For the text-containing cell, return its midpoint in [X, Y] coordinate format. 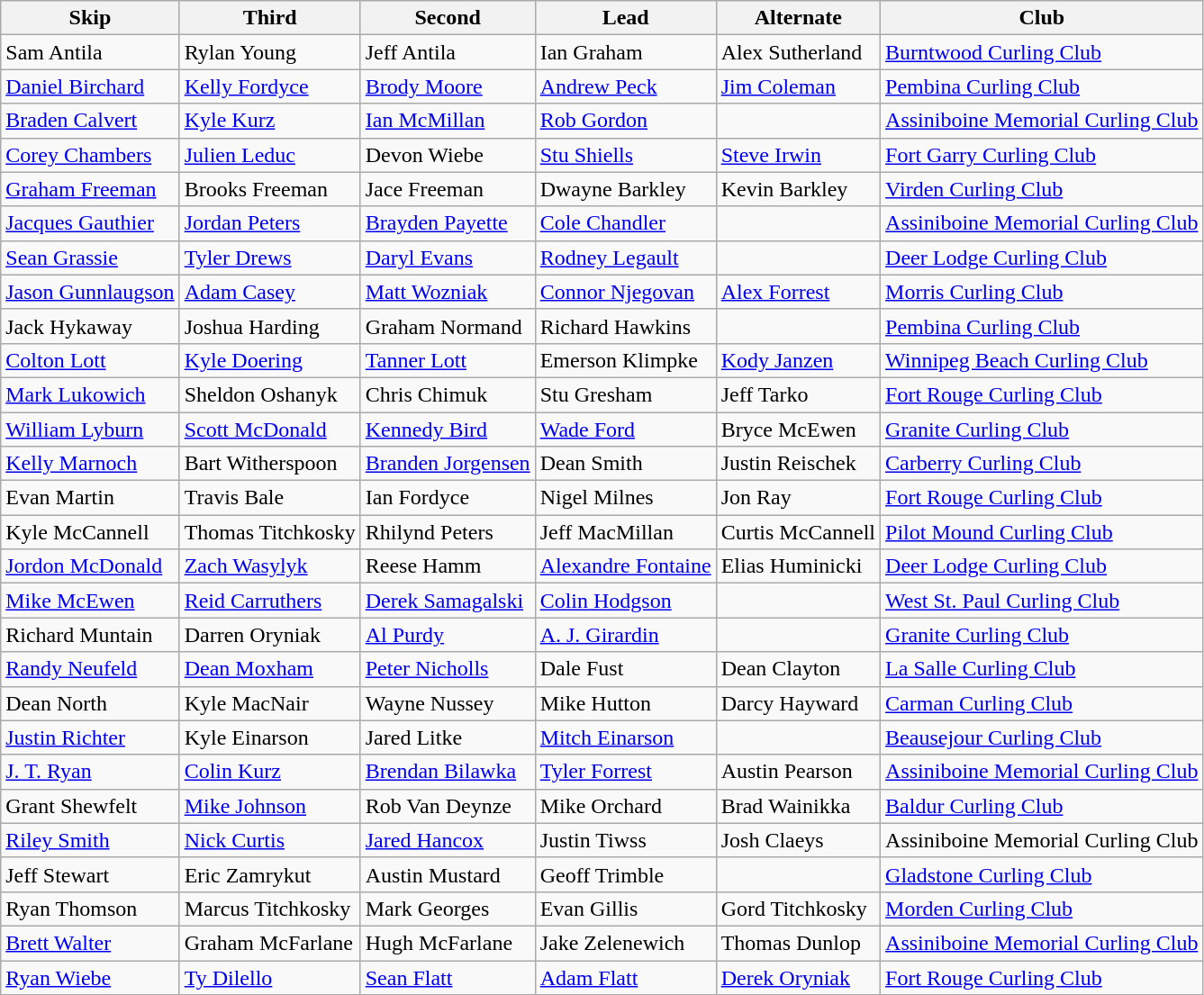
Scott McDonald [270, 430]
Alex Forrest [798, 292]
Daniel Birchard [90, 86]
Justin Richter [90, 737]
Mitch Einarson [625, 737]
Riley Smith [90, 840]
Julien Leduc [270, 155]
Tanner Lott [448, 360]
Gladstone Curling Club [1042, 874]
Richard Hawkins [625, 326]
Graham Normand [448, 326]
Sheldon Oshanyk [270, 394]
Darren Oryniak [270, 635]
Carberry Curling Club [1042, 464]
Adam Flatt [625, 977]
Gord Titchkosky [798, 909]
Stu Shiells [625, 155]
Devon Wiebe [448, 155]
Nick Curtis [270, 840]
Winnipeg Beach Curling Club [1042, 360]
Kennedy Bird [448, 430]
Kevin Barkley [798, 189]
Jared Litke [448, 737]
Jordan Peters [270, 223]
Graham McFarlane [270, 943]
Alternate [798, 18]
Zach Wasylyk [270, 566]
Morden Curling Club [1042, 909]
Jeff MacMillan [625, 532]
Al Purdy [448, 635]
Steve Irwin [798, 155]
Joshua Harding [270, 326]
Brad Wainikka [798, 806]
Alexandre Fontaine [625, 566]
Ty Dilello [270, 977]
Josh Claeys [798, 840]
Daryl Evans [448, 258]
Corey Chambers [90, 155]
Eric Zamrykut [270, 874]
Bart Witherspoon [270, 464]
Matt Wozniak [448, 292]
Beausejour Curling Club [1042, 737]
Rob Gordon [625, 121]
Lead [625, 18]
Brody Moore [448, 86]
Jeff Stewart [90, 874]
Rob Van Deynze [448, 806]
Fort Garry Curling Club [1042, 155]
Kyle Kurz [270, 121]
Derek Samagalski [448, 601]
Jake Zelenewich [625, 943]
Jack Hykaway [90, 326]
Reese Hamm [448, 566]
Dale Fust [625, 669]
Brooks Freeman [270, 189]
Travis Bale [270, 498]
Bryce McEwen [798, 430]
Richard Muntain [90, 635]
Justin Tiwss [625, 840]
Graham Freeman [90, 189]
Virden Curling Club [1042, 189]
Colin Kurz [270, 772]
Austin Pearson [798, 772]
Stu Gresham [625, 394]
Geoff Trimble [625, 874]
Colton Lott [90, 360]
Jason Gunnlaugson [90, 292]
Braden Calvert [90, 121]
Rodney Legault [625, 258]
William Lyburn [90, 430]
Skip [90, 18]
Sean Grassie [90, 258]
Rhilynd Peters [448, 532]
Marcus Titchkosky [270, 909]
Hugh McFarlane [448, 943]
Derek Oryniak [798, 977]
Club [1042, 18]
Evan Gillis [625, 909]
Brendan Bilawka [448, 772]
Ryan Wiebe [90, 977]
Kody Janzen [798, 360]
Jim Coleman [798, 86]
Randy Neufeld [90, 669]
Brett Walter [90, 943]
Jared Hancox [448, 840]
Kyle Einarson [270, 737]
Jordon McDonald [90, 566]
Alex Sutherland [798, 52]
Burntwood Curling Club [1042, 52]
Dwayne Barkley [625, 189]
Branden Jorgensen [448, 464]
Second [448, 18]
Mark Georges [448, 909]
Nigel Milnes [625, 498]
Ryan Thomson [90, 909]
Kelly Marnoch [90, 464]
Brayden Payette [448, 223]
A. J. Girardin [625, 635]
Evan Martin [90, 498]
Thomas Dunlop [798, 943]
Curtis McCannell [798, 532]
Austin Mustard [448, 874]
Rylan Young [270, 52]
Ian McMillan [448, 121]
Kelly Fordyce [270, 86]
Peter Nicholls [448, 669]
Kyle Doering [270, 360]
Tyler Forrest [625, 772]
Mike McEwen [90, 601]
West St. Paul Curling Club [1042, 601]
Jacques Gauthier [90, 223]
Darcy Hayward [798, 703]
Emerson Klimpke [625, 360]
Dean Clayton [798, 669]
Thomas Titchkosky [270, 532]
Justin Reischek [798, 464]
Dean North [90, 703]
Sean Flatt [448, 977]
Ian Fordyce [448, 498]
Colin Hodgson [625, 601]
Wade Ford [625, 430]
Jace Freeman [448, 189]
Mike Hutton [625, 703]
Mike Johnson [270, 806]
Adam Casey [270, 292]
Jon Ray [798, 498]
Pilot Mound Curling Club [1042, 532]
Sam Antila [90, 52]
Carman Curling Club [1042, 703]
Connor Njegovan [625, 292]
Mark Lukowich [90, 394]
Third [270, 18]
Morris Curling Club [1042, 292]
Elias Huminicki [798, 566]
La Salle Curling Club [1042, 669]
Cole Chandler [625, 223]
Dean Moxham [270, 669]
Kyle MacNair [270, 703]
Mike Orchard [625, 806]
Jeff Tarko [798, 394]
Tyler Drews [270, 258]
Baldur Curling Club [1042, 806]
Chris Chimuk [448, 394]
Andrew Peck [625, 86]
Kyle McCannell [90, 532]
Wayne Nussey [448, 703]
J. T. Ryan [90, 772]
Grant Shewfelt [90, 806]
Jeff Antila [448, 52]
Dean Smith [625, 464]
Reid Carruthers [270, 601]
Ian Graham [625, 52]
